Output the [X, Y] coordinate of the center of the cell containing the given text.  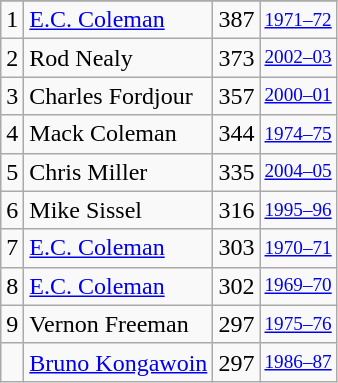
4 [12, 134]
1969–70 [298, 286]
Chris Miller [118, 172]
357 [236, 96]
335 [236, 172]
Mack Coleman [118, 134]
302 [236, 286]
Bruno Kongawoin [118, 362]
1986–87 [298, 362]
6 [12, 210]
2 [12, 58]
8 [12, 286]
Charles Fordjour [118, 96]
373 [236, 58]
344 [236, 134]
Vernon Freeman [118, 324]
5 [12, 172]
7 [12, 248]
9 [12, 324]
1971–72 [298, 20]
316 [236, 210]
Mike Sissel [118, 210]
2002–03 [298, 58]
3 [12, 96]
387 [236, 20]
1995–96 [298, 210]
2004–05 [298, 172]
2000–01 [298, 96]
1 [12, 20]
303 [236, 248]
1970–71 [298, 248]
1975–76 [298, 324]
1974–75 [298, 134]
Rod Nealy [118, 58]
